Identify which cell holds the provided text, then report its (X, Y) central coordinate. 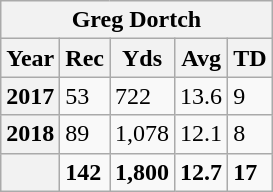
1,800 (142, 172)
12.7 (202, 172)
Year (30, 58)
Yds (142, 58)
Avg (202, 58)
53 (85, 96)
2018 (30, 134)
TD (250, 58)
12.1 (202, 134)
Greg Dortch (136, 20)
142 (85, 172)
722 (142, 96)
2017 (30, 96)
13.6 (202, 96)
17 (250, 172)
89 (85, 134)
9 (250, 96)
Rec (85, 58)
8 (250, 134)
1,078 (142, 134)
